Output the (X, Y) coordinate of the center of the cell containing the given text.  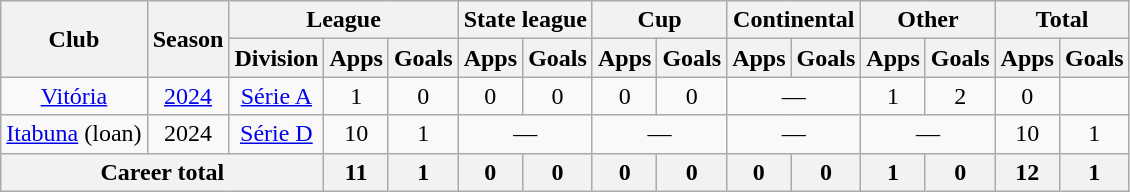
Division (276, 58)
State league (525, 20)
Other (928, 20)
League (344, 20)
12 (1027, 172)
2 (960, 96)
Itabuna (loan) (74, 134)
Career total (162, 172)
Season (188, 39)
Vitória (74, 96)
Série A (276, 96)
11 (356, 172)
Continental (794, 20)
Club (74, 39)
Cup (659, 20)
Série D (276, 134)
Total (1062, 20)
